Determine the [X, Y] coordinate at the center of the cell enclosing the given text.  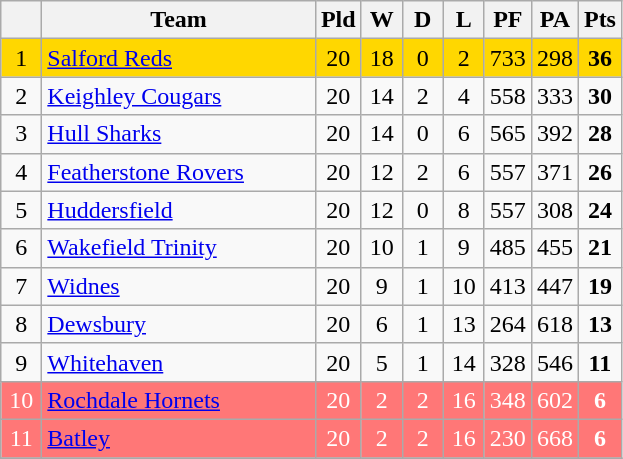
485 [508, 248]
Batley [179, 438]
Team [179, 20]
558 [508, 96]
30 [600, 96]
D [422, 20]
348 [508, 400]
7 [22, 286]
PF [508, 20]
Huddersfield [179, 210]
Whitehaven [179, 362]
Wakefield Trinity [179, 248]
Dewsbury [179, 324]
Salford Reds [179, 58]
264 [508, 324]
19 [600, 286]
668 [554, 438]
Pts [600, 20]
298 [554, 58]
546 [554, 362]
36 [600, 58]
230 [508, 438]
308 [554, 210]
602 [554, 400]
28 [600, 134]
618 [554, 324]
733 [508, 58]
333 [554, 96]
26 [600, 172]
18 [382, 58]
21 [600, 248]
Widnes [179, 286]
24 [600, 210]
Rochdale Hornets [179, 400]
Featherstone Rovers [179, 172]
W [382, 20]
Hull Sharks [179, 134]
PA [554, 20]
328 [508, 362]
392 [554, 134]
447 [554, 286]
3 [22, 134]
565 [508, 134]
413 [508, 286]
371 [554, 172]
Pld [338, 20]
455 [554, 248]
L [464, 20]
Keighley Cougars [179, 96]
